Detect which cell encompasses the target text, then output its (x, y) center coordinate. 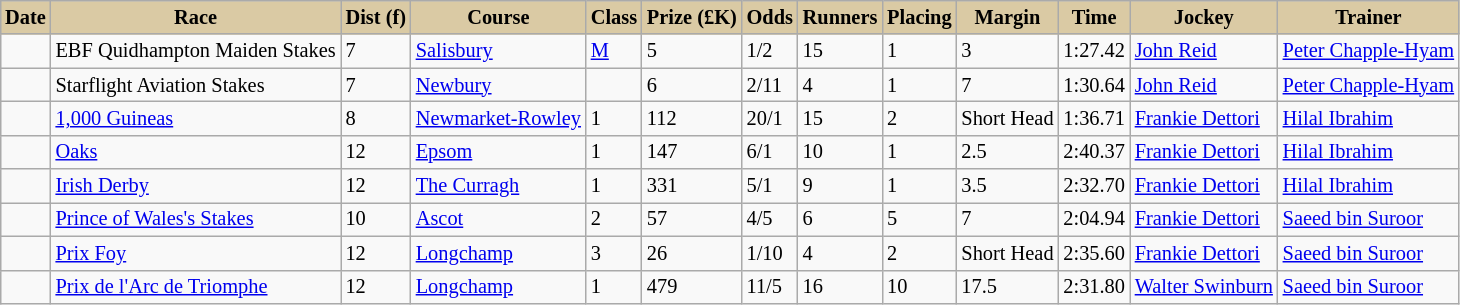
4/5 (770, 219)
2:04.94 (1094, 219)
Starflight Aviation Stakes (196, 85)
9 (840, 186)
16 (840, 287)
2:31.80 (1094, 287)
2:35.60 (1094, 253)
Trainer (1368, 17)
Irish Derby (196, 186)
479 (692, 287)
2:32.70 (1094, 186)
8 (376, 118)
Race (196, 17)
Time (1094, 17)
Walter Swinburn (1204, 287)
Odds (770, 17)
147 (692, 152)
Newbury (498, 85)
1/10 (770, 253)
M (614, 51)
Salisbury (498, 51)
57 (692, 219)
1:30.64 (1094, 85)
1/2 (770, 51)
Course (498, 17)
20/1 (770, 118)
2/11 (770, 85)
Prix de l'Arc de Triomphe (196, 287)
5/1 (770, 186)
EBF Quidhampton Maiden Stakes (196, 51)
2.5 (1007, 152)
Date (25, 17)
331 (692, 186)
The Curragh (498, 186)
1:27.42 (1094, 51)
1:36.71 (1094, 118)
2:40.37 (1094, 152)
Prix Foy (196, 253)
Class (614, 17)
Runners (840, 17)
26 (692, 253)
Margin (1007, 17)
17.5 (1007, 287)
6/1 (770, 152)
Dist (f) (376, 17)
3.5 (1007, 186)
Prince of Wales's Stakes (196, 219)
1,000 Guineas (196, 118)
Oaks (196, 152)
Ascot (498, 219)
Epsom (498, 152)
112 (692, 118)
Jockey (1204, 17)
Placing (919, 17)
Prize (£K) (692, 17)
11/5 (770, 287)
Newmarket-Rowley (498, 118)
